Detect which cell encompasses the target text, then output its (x, y) center coordinate. 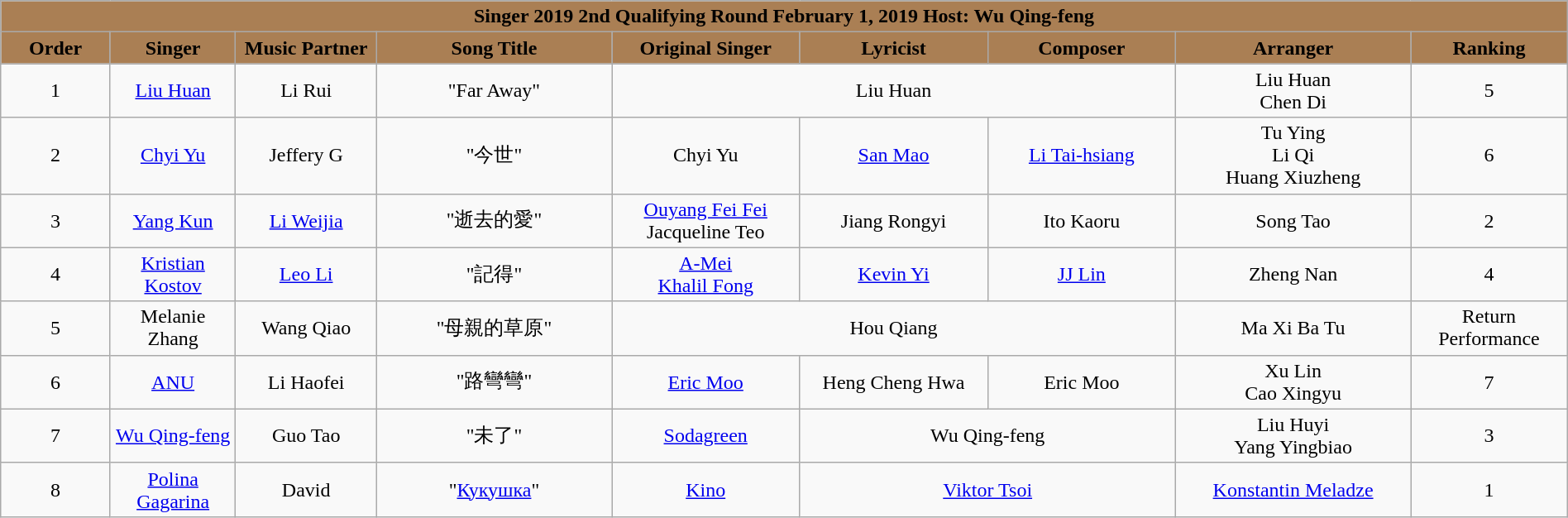
Original Singer (706, 48)
Li Tai-hsiang (1082, 156)
Liu HuyiYang Yingbiao (1293, 435)
Li Haofei (306, 382)
Viktor Tsoi (987, 490)
Ma Xi Ba Tu (1293, 328)
Wang Qiao (306, 328)
Song Title (494, 48)
San Mao (893, 156)
"未了" (494, 435)
Jeffery G (306, 156)
Hou Qiang (894, 328)
Order (56, 48)
"Кукушка" (494, 490)
Li Rui (306, 91)
"母親的草原" (494, 328)
"記得" (494, 275)
Kevin Yi (893, 275)
8 (56, 490)
"Far Away" (494, 91)
Heng Cheng Hwa (893, 382)
Tu YingLi QiHuang Xiuzheng (1293, 156)
Singer (173, 48)
Konstantin Meladze (1293, 490)
Composer (1082, 48)
Lyricist (893, 48)
Yang Kun (173, 220)
A-MeiKhalil Fong (706, 275)
JJ Lin (1082, 275)
Sodagreen (706, 435)
Return Performance (1489, 328)
Kino (706, 490)
Liu HuanChen Di (1293, 91)
Singer 2019 2nd Qualifying Round February 1, 2019 Host: Wu Qing-feng (784, 17)
Music Partner (306, 48)
Arranger (1293, 48)
Guo Tao (306, 435)
Ito Kaoru (1082, 220)
Xu LinCao Xingyu (1293, 382)
"路彎彎" (494, 382)
Li Weijia (306, 220)
Melanie Zhang (173, 328)
Polina Gagarina (173, 490)
Kristian Kostov (173, 275)
David (306, 490)
ANU (173, 382)
Ouyang Fei FeiJacqueline Teo (706, 220)
"逝去的愛" (494, 220)
Song Tao (1293, 220)
Ranking (1489, 48)
Jiang Rongyi (893, 220)
Leo Li (306, 275)
"今世" (494, 156)
Zheng Nan (1293, 275)
